Search for the cell housing the specified text and yield its [X, Y] center coordinate. 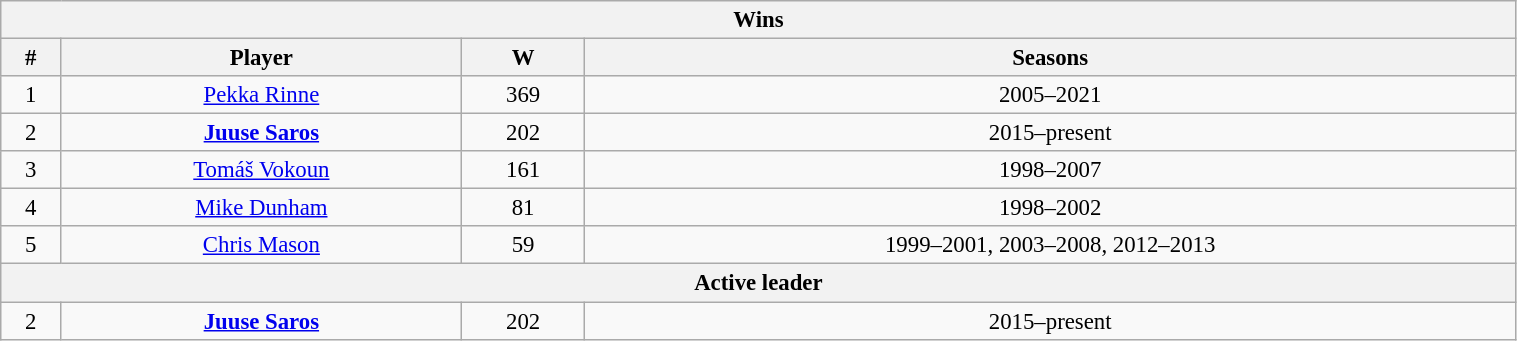
1999–2001, 2003–2008, 2012–2013 [1050, 245]
5 [31, 245]
Pekka Rinne [262, 95]
Tomáš Vokoun [262, 170]
1 [31, 95]
Chris Mason [262, 245]
81 [523, 208]
1998–2002 [1050, 208]
Player [262, 58]
369 [523, 95]
59 [523, 245]
Seasons [1050, 58]
# [31, 58]
Active leader [758, 283]
W [523, 58]
1998–2007 [1050, 170]
Wins [758, 20]
Mike Dunham [262, 208]
161 [523, 170]
4 [31, 208]
2005–2021 [1050, 95]
3 [31, 170]
